Output the [x, y] coordinate of the center of the cell containing the given text.  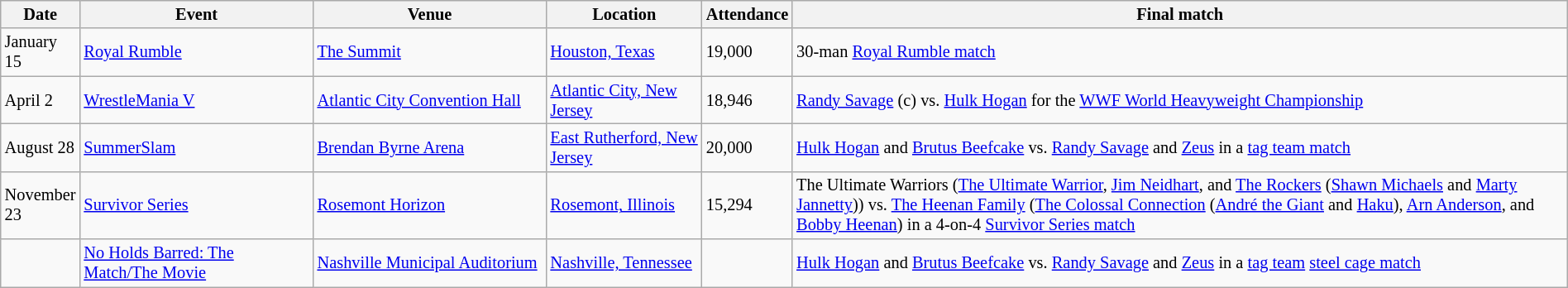
Final match [1179, 14]
Houston, Texas [624, 52]
Royal Rumble [196, 52]
Hulk Hogan and Brutus Beefcake vs. Randy Savage and Zeus in a tag team steel cage match [1179, 263]
15,294 [748, 205]
Brendan Byrne Arena [430, 147]
Randy Savage (c) vs. Hulk Hogan for the WWF World Heavyweight Championship [1179, 100]
Nashville Municipal Auditorium [430, 263]
Attendance [748, 14]
August 28 [41, 147]
Venue [430, 14]
Rosemont, Illinois [624, 205]
East Rutherford, New Jersey [624, 147]
November 23 [41, 205]
19,000 [748, 52]
Rosemont Horizon [430, 205]
18,946 [748, 100]
20,000 [748, 147]
Nashville, Tennessee [624, 263]
Date [41, 14]
Event [196, 14]
April 2 [41, 100]
Atlantic City, New Jersey [624, 100]
No Holds Barred: The Match/The Movie [196, 263]
Atlantic City Convention Hall [430, 100]
January 15 [41, 52]
WrestleMania V [196, 100]
Hulk Hogan and Brutus Beefcake vs. Randy Savage and Zeus in a tag team match [1179, 147]
Location [624, 14]
SummerSlam [196, 147]
The Summit [430, 52]
30-man Royal Rumble match [1179, 52]
Survivor Series [196, 205]
